Determine the (X, Y) coordinate at the center of the cell enclosing the given text.  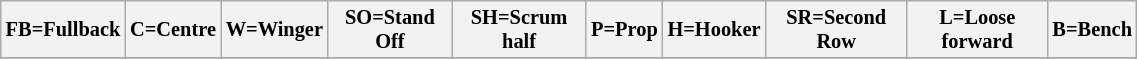
H=Hooker (714, 29)
L=Loose forward (977, 29)
P=Prop (624, 29)
W=Winger (274, 29)
SO=Stand Off (390, 29)
C=Centre (173, 29)
SR=Second Row (836, 29)
SH=Scrum half (519, 29)
FB=Fullback (63, 29)
B=Bench (1092, 29)
